Output the [x, y] coordinate of the center of the cell containing the given text.  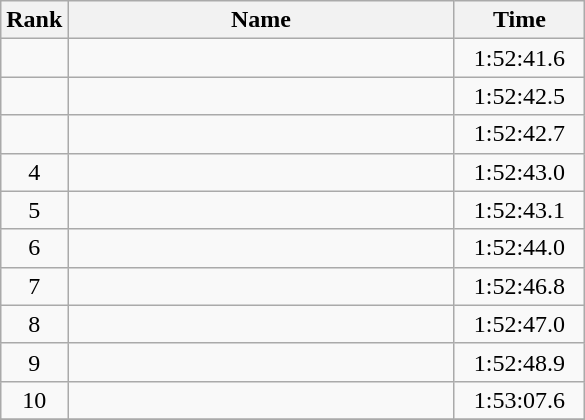
1:52:43.1 [520, 210]
9 [34, 362]
Rank [34, 20]
6 [34, 248]
1:52:41.6 [520, 58]
1:53:07.6 [520, 400]
1:52:42.5 [520, 96]
10 [34, 400]
1:52:46.8 [520, 286]
5 [34, 210]
7 [34, 286]
1:52:43.0 [520, 172]
Name [261, 20]
1:52:47.0 [520, 324]
1:52:44.0 [520, 248]
8 [34, 324]
1:52:42.7 [520, 134]
4 [34, 172]
1:52:48.9 [520, 362]
Time [520, 20]
